From the cell containing the given text, extract its center point as (X, Y) coordinate. 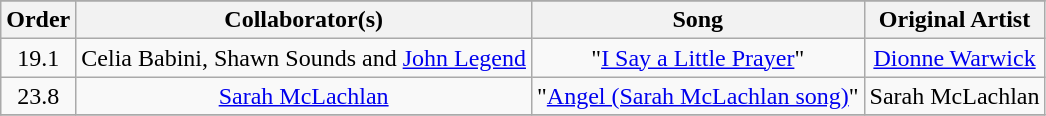
19.1 (38, 58)
Original Artist (954, 20)
Dionne Warwick (954, 58)
Song (698, 20)
"I Say a Little Prayer" (698, 58)
23.8 (38, 96)
"Angel (Sarah McLachlan song)" (698, 96)
Celia Babini, Shawn Sounds and John Legend (304, 58)
Order (38, 20)
Collaborator(s) (304, 20)
